Identify which cell holds the provided text, then report its (X, Y) central coordinate. 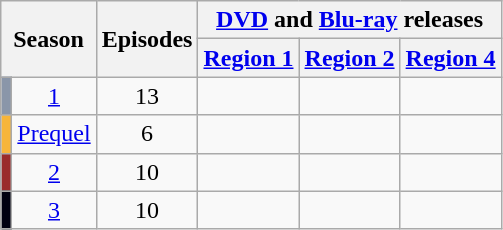
13 (147, 96)
1 (54, 96)
Region 4 (450, 58)
Prequel (54, 134)
3 (54, 210)
Season (48, 39)
Episodes (147, 39)
Region 2 (350, 58)
Region 1 (248, 58)
2 (54, 172)
6 (147, 134)
DVD and Blu-ray releases (350, 20)
